Detect which cell encompasses the target text, then output its [X, Y] center coordinate. 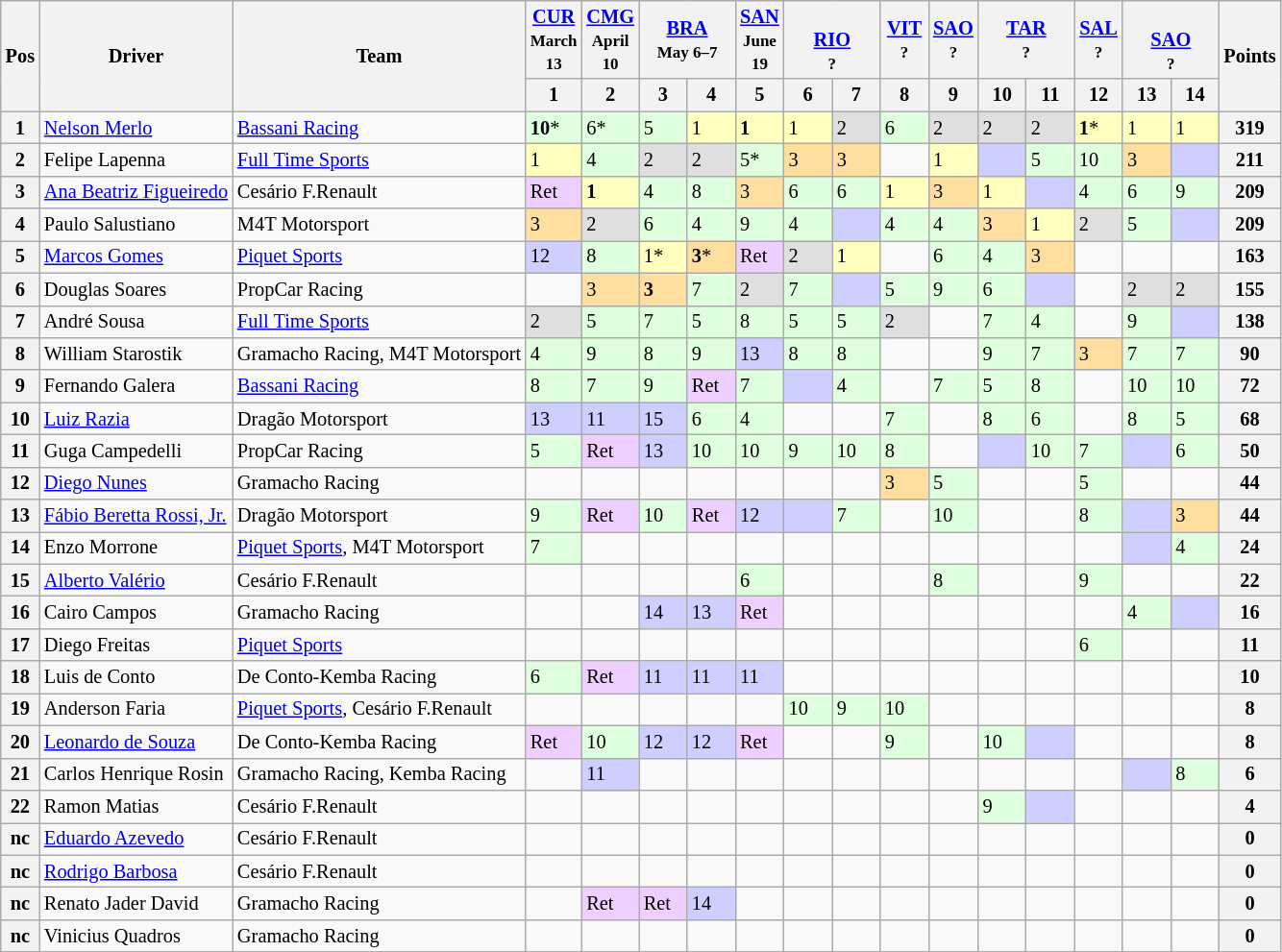
SAL? [1098, 39]
Driver [136, 56]
Luiz Razia [136, 419]
Diego Nunes [136, 483]
68 [1249, 419]
Marcos Gomes [136, 256]
Gramacho Racing, Kemba Racing [379, 774]
211 [1249, 159]
Piquet Sports, Cesário F.Renault [379, 709]
Anderson Faria [136, 709]
24 [1249, 548]
Rodrigo Barbosa [136, 871]
Eduardo Azevedo [136, 839]
M4T Motorsport [379, 225]
18 [20, 677]
Fernando Galera [136, 386]
Nelson Merlo [136, 128]
TAR? [1026, 39]
CURMarch 13 [554, 39]
Guga Campedelli [136, 451]
Renato Jader David [136, 903]
Pos [20, 56]
6* [610, 128]
5* [759, 159]
50 [1249, 451]
Team [379, 56]
Enzo Morrone [136, 548]
3* [711, 256]
17 [20, 645]
Cairo Campos [136, 612]
Piquet Sports, M4T Motorsport [379, 548]
William Starostik [136, 354]
Points [1249, 56]
10* [554, 128]
155 [1249, 289]
Vinicius Quadros [136, 936]
VIT? [904, 39]
72 [1249, 386]
Douglas Soares [136, 289]
21 [20, 774]
BRAMay 6–7 [687, 39]
Luis de Conto [136, 677]
20 [20, 742]
163 [1249, 256]
RIO? [832, 39]
90 [1249, 354]
Paulo Salustiano [136, 225]
Felipe Lapenna [136, 159]
19 [20, 709]
André Sousa [136, 322]
Alberto Valério [136, 580]
Carlos Henrique Rosin [136, 774]
SANJune 19 [759, 39]
Gramacho Racing, M4T Motorsport [379, 354]
Ramon Matias [136, 806]
Ana Beatriz Figueiredo [136, 192]
319 [1249, 128]
Leonardo de Souza [136, 742]
Diego Freitas [136, 645]
CMGApril 10 [610, 39]
Fábio Beretta Rossi, Jr. [136, 516]
138 [1249, 322]
